From the cell containing the given text, extract its center point as (x, y) coordinate. 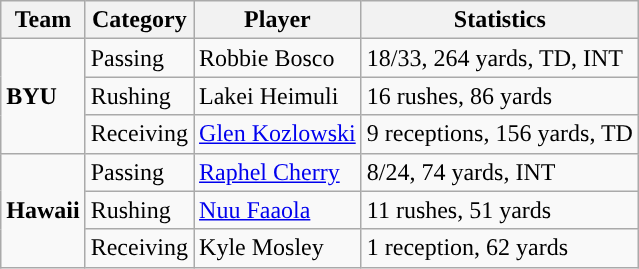
Hawaii (43, 210)
16 rushes, 86 yards (500, 96)
Statistics (500, 20)
Glen Kozlowski (278, 134)
Kyle Mosley (278, 248)
8/24, 74 yards, INT (500, 172)
18/33, 264 yards, TD, INT (500, 58)
Lakei Heimuli (278, 96)
9 receptions, 156 yards, TD (500, 134)
Raphel Cherry (278, 172)
Robbie Bosco (278, 58)
11 rushes, 51 yards (500, 210)
Category (139, 20)
Team (43, 20)
Player (278, 20)
1 reception, 62 yards (500, 248)
Nuu Faaola (278, 210)
BYU (43, 96)
